Return [X, Y] of the center of cell containing provided text 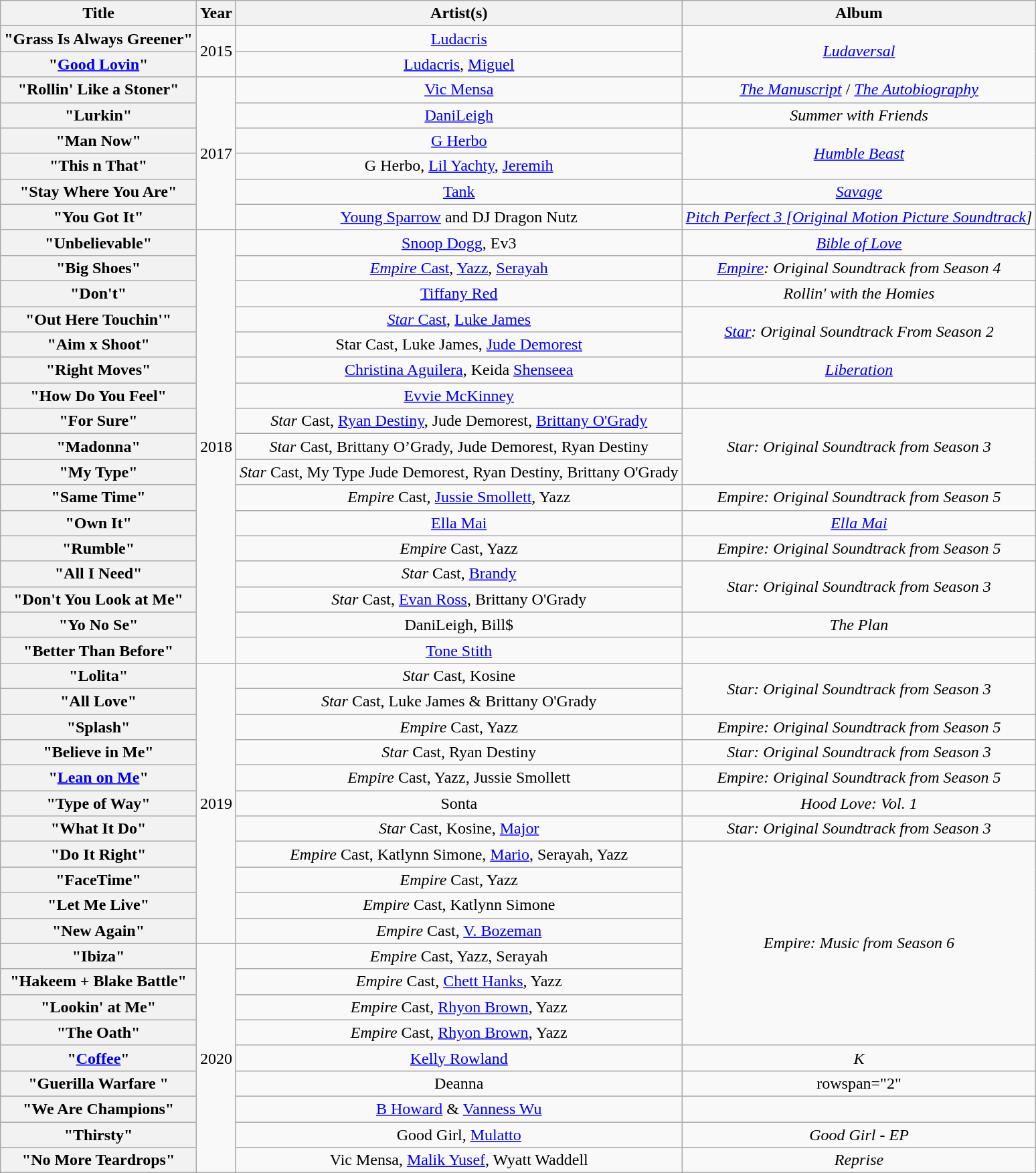
Vic Mensa, Malik Yusef, Wyatt Waddell [459, 1160]
"Big Shoes" [99, 268]
2015 [215, 52]
2018 [215, 446]
Summer with Friends [859, 115]
Hood Love: Vol. 1 [859, 803]
"How Do You Feel" [99, 396]
Empire Cast, Yazz, Jussie Smollett [459, 778]
G Herbo [459, 141]
"FaceTime" [99, 880]
"All Love" [99, 701]
"Good Lovin" [99, 64]
"Same Time" [99, 497]
"Don't You Look at Me" [99, 599]
Kelly Rowland [459, 1058]
Star Cast, Ryan Destiny [459, 753]
DaniLeigh, Bill$ [459, 625]
Empire Cast, V. Bozeman [459, 931]
Tank [459, 191]
"What It Do" [99, 829]
"You Got It" [99, 217]
"Lurkin" [99, 115]
"Thirsty" [99, 1135]
Ludacris [459, 39]
rowspan="2" [859, 1083]
"Lolita" [99, 676]
2020 [215, 1058]
"Own It" [99, 523]
"Don't" [99, 293]
Album [859, 13]
"Man Now" [99, 141]
"Rollin' Like a Stoner" [99, 90]
The Manuscript / The Autobiography [859, 90]
Sonta [459, 803]
"Yo No Se" [99, 625]
Star Cast, Kosine [459, 676]
Good Girl - EP [859, 1135]
Good Girl, Mulatto [459, 1135]
DaniLeigh [459, 115]
Tone Stith [459, 650]
Snoop Dogg, Ev3 [459, 242]
"All I Need" [99, 574]
"Splash" [99, 726]
Empire: Original Soundtrack from Season 4 [859, 268]
Star: Original Soundtrack From Season 2 [859, 332]
"Madonna" [99, 447]
Rollin' with the Homies [859, 293]
2017 [215, 153]
Star Cast, Luke James & Brittany O'Grady [459, 701]
"Out Here Touchin'" [99, 319]
Bible of Love [859, 242]
"My Type" [99, 472]
"Guerilla Warfare " [99, 1083]
The Plan [859, 625]
Liberation [859, 370]
"New Again" [99, 931]
"Lookin' at Me" [99, 1007]
Empire Cast, Katlynn Simone, Mario, Serayah, Yazz [459, 854]
"The Oath" [99, 1032]
Pitch Perfect 3 [Original Motion Picture Soundtrack] [859, 217]
Star Cast, Luke James, Jude Demorest [459, 345]
"Let Me Live" [99, 905]
Ludacris, Miguel [459, 64]
"Type of Way" [99, 803]
Star Cast, Ryan Destiny, Jude Demorest, Brittany O'Grady [459, 421]
"Aim x Shoot" [99, 345]
"Ibiza" [99, 956]
Tiffany Red [459, 293]
Savage [859, 191]
2019 [215, 803]
"Better Than Before" [99, 650]
Star Cast, Brittany O’Grady, Jude Demorest, Ryan Destiny [459, 447]
"Lean on Me" [99, 778]
"Stay Where You Are" [99, 191]
Young Sparrow and DJ Dragon Nutz [459, 217]
Star Cast, Kosine, Major [459, 829]
"Unbelievable" [99, 242]
Year [215, 13]
B Howard & Vanness Wu [459, 1109]
"Hakeem + Blake Battle" [99, 982]
Empire Cast, Chett Hanks, Yazz [459, 982]
"Coffee" [99, 1058]
Star Cast, Brandy [459, 574]
Ludaversal [859, 52]
Star Cast, Evan Ross, Brittany O'Grady [459, 599]
"Believe in Me" [99, 753]
Star Cast, Luke James [459, 319]
"Grass Is Always Greener" [99, 39]
"No More Teardrops" [99, 1160]
"For Sure" [99, 421]
"Right Moves" [99, 370]
Vic Mensa [459, 90]
"This n That" [99, 166]
K [859, 1058]
Christina Aguilera, Keida Shenseea [459, 370]
"Do It Right" [99, 854]
Artist(s) [459, 13]
Empire Cast, Jussie Smollett, Yazz [459, 497]
Deanna [459, 1083]
Empire Cast, Katlynn Simone [459, 905]
Evvie McKinney [459, 396]
Star Cast, My Type Jude Demorest, Ryan Destiny, Brittany O'Grady [459, 472]
Empire: Music from Season 6 [859, 943]
Reprise [859, 1160]
Title [99, 13]
"We Are Champions" [99, 1109]
G Herbo, Lil Yachty, Jeremih [459, 166]
"Rumble" [99, 548]
Humble Beast [859, 153]
